Output the [x, y] coordinate of the center of the cell containing the given text.  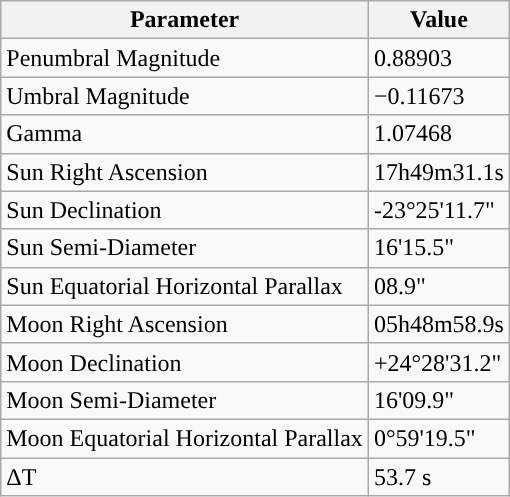
Parameter [185, 20]
−0.11673 [438, 96]
Moon Declination [185, 362]
Sun Semi-Diameter [185, 248]
-23°25'11.7" [438, 210]
53.7 s [438, 477]
0°59'19.5" [438, 438]
08.9" [438, 286]
Moon Right Ascension [185, 324]
Sun Equatorial Horizontal Parallax [185, 286]
+24°28'31.2" [438, 362]
17h49m31.1s [438, 172]
16'15.5" [438, 248]
16'09.9" [438, 400]
1.07468 [438, 134]
Moon Equatorial Horizontal Parallax [185, 438]
Sun Declination [185, 210]
05h48m58.9s [438, 324]
ΔT [185, 477]
Umbral Magnitude [185, 96]
Value [438, 20]
Sun Right Ascension [185, 172]
Moon Semi-Diameter [185, 400]
Penumbral Magnitude [185, 58]
0.88903 [438, 58]
Gamma [185, 134]
